Output the [x, y] coordinate of the center of the cell containing the given text.  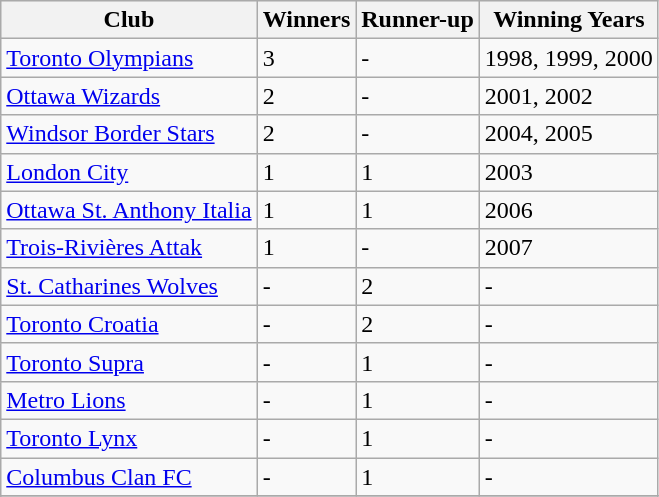
St. Catharines Wolves [129, 286]
Ottawa St. Anthony Italia [129, 210]
Ottawa Wizards [129, 96]
Toronto Supra [129, 362]
1998, 1999, 2000 [568, 58]
2007 [568, 248]
Toronto Olympians [129, 58]
Toronto Croatia [129, 324]
2003 [568, 172]
Runner-up [418, 20]
2006 [568, 210]
2001, 2002 [568, 96]
Columbus Clan FC [129, 477]
2004, 2005 [568, 134]
3 [306, 58]
Metro Lions [129, 400]
Winning Years [568, 20]
Windsor Border Stars [129, 134]
Toronto Lynx [129, 438]
Trois-Rivières Attak [129, 248]
Club [129, 20]
London City [129, 172]
Winners [306, 20]
